For the text-containing cell, return its midpoint in [x, y] coordinate format. 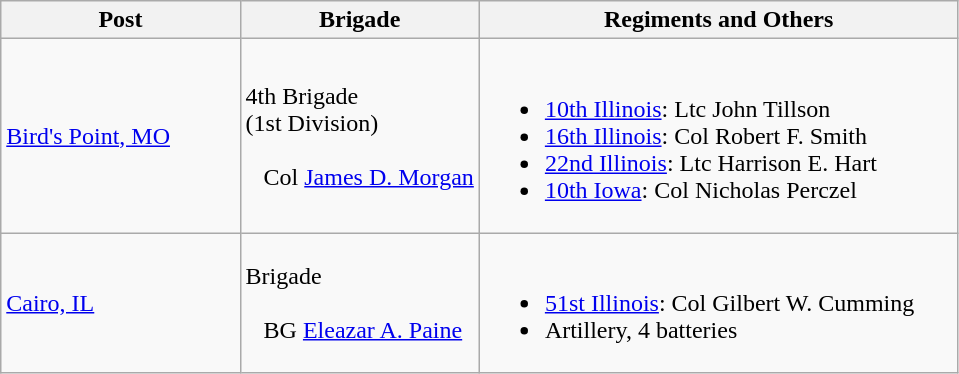
10th Illinois: Ltc John Tillson16th Illinois: Col Robert F. Smith22nd Illinois: Ltc Harrison E. Hart10th Iowa: Col Nicholas Perczel [718, 136]
51st Illinois: Col Gilbert W. CummingArtillery, 4 batteries [718, 303]
Regiments and Others [718, 20]
Post [120, 20]
4th Brigade(1st Division) Col James D. Morgan [360, 136]
Brigade BG Eleazar A. Paine [360, 303]
Bird's Point, MO [120, 136]
Cairo, IL [120, 303]
Brigade [360, 20]
